Determine the (X, Y) coordinate at the center of the cell enclosing the given text.  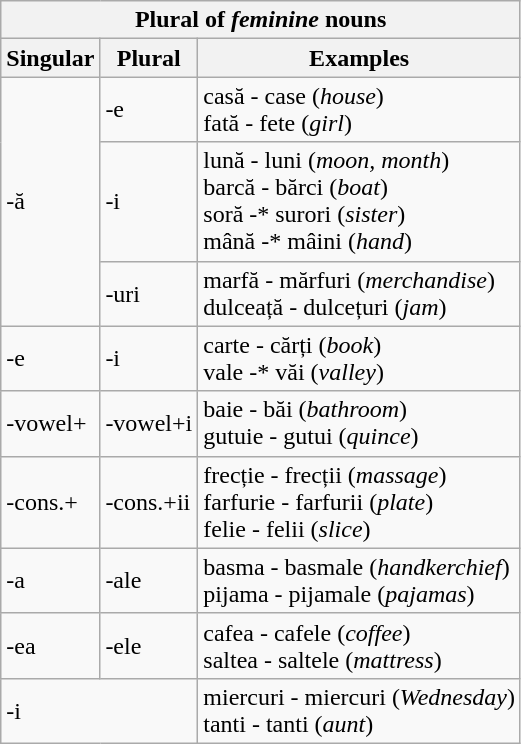
miercuri - miercuri (Wednesday)tanti - tanti (aunt) (360, 710)
-cons.+ (50, 502)
-ale (149, 580)
lună - luni (moon, month)barcă - bărci (boat)soră -* surori (sister)mână -* mâini (hand) (360, 202)
-ă (50, 202)
-ea (50, 646)
-ele (149, 646)
-a (50, 580)
marfă - mărfuri (merchandise)dulceață - dulcețuri (jam) (360, 294)
Plural of feminine nouns (261, 20)
casă - case (house)fată - fete (girl) (360, 110)
Singular (50, 58)
cafea - cafele (coffee)saltea - saltele (mattress) (360, 646)
carte - cărți (book)vale -* văi (valley) (360, 358)
-cons.+ii (149, 502)
Examples (360, 58)
baie - băi (bathroom)gutuie - gutui (quince) (360, 424)
frecție - frecții (massage)farfurie - farfurii (plate)felie - felii (slice) (360, 502)
-vowel+i (149, 424)
basma - basmale (handkerchief)pijama - pijamale (pajamas) (360, 580)
-uri (149, 294)
-vowel+ (50, 424)
Plural (149, 58)
